Provide the (X, Y) coordinate of the cell's center where the given text is located.  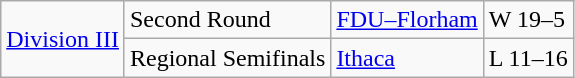
W 19–5 (528, 20)
Ithaca (407, 58)
L 11–16 (528, 58)
Regional Semifinals (227, 58)
FDU–Florham (407, 20)
Second Round (227, 20)
Division III (63, 39)
